For the text-containing cell, return its midpoint in [x, y] coordinate format. 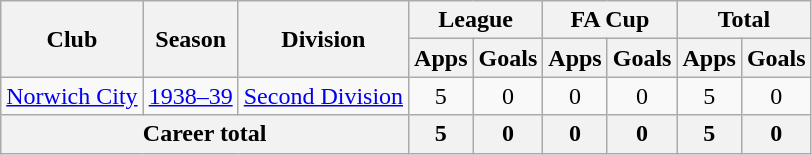
Total [744, 20]
FA Cup [610, 20]
Club [72, 39]
1938–39 [190, 96]
Second Division [323, 96]
Season [190, 39]
Norwich City [72, 96]
League [476, 20]
Division [323, 39]
Career total [205, 134]
